Identify which cell holds the provided text, then report its (X, Y) central coordinate. 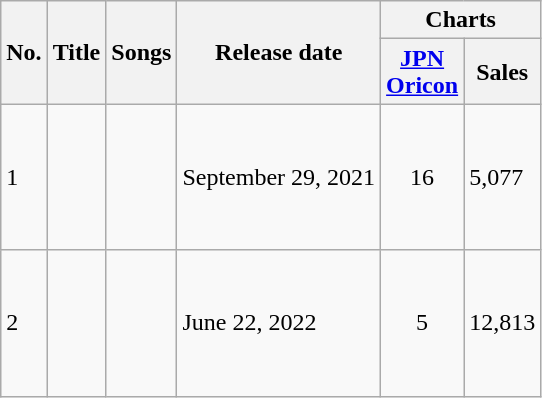
5 (422, 323)
Songs (142, 52)
12,813 (502, 323)
Charts (461, 20)
Title (76, 52)
JPNOricon (422, 72)
Sales (502, 72)
September 29, 2021 (279, 177)
No. (24, 52)
2 (24, 323)
5,077 (502, 177)
Release date (279, 52)
June 22, 2022 (279, 323)
1 (24, 177)
16 (422, 177)
